Extract the [x, y] coordinate from the center of the cell holding the provided text.  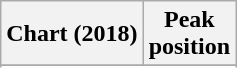
Chart (2018) [72, 34]
Peak position [189, 34]
